Return the (X, Y) coordinate for the center point of the cell that contains the specified text.  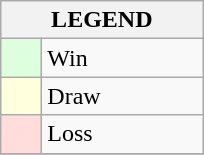
Win (122, 58)
Draw (122, 96)
LEGEND (102, 20)
Loss (122, 134)
